Identify which cell holds the provided text, then report its (X, Y) central coordinate. 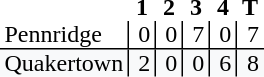
2 (142, 63)
8 (250, 63)
Quakertown (64, 63)
6 (222, 63)
Pennridge (64, 35)
